Search for the cell housing the specified text and yield its (X, Y) center coordinate. 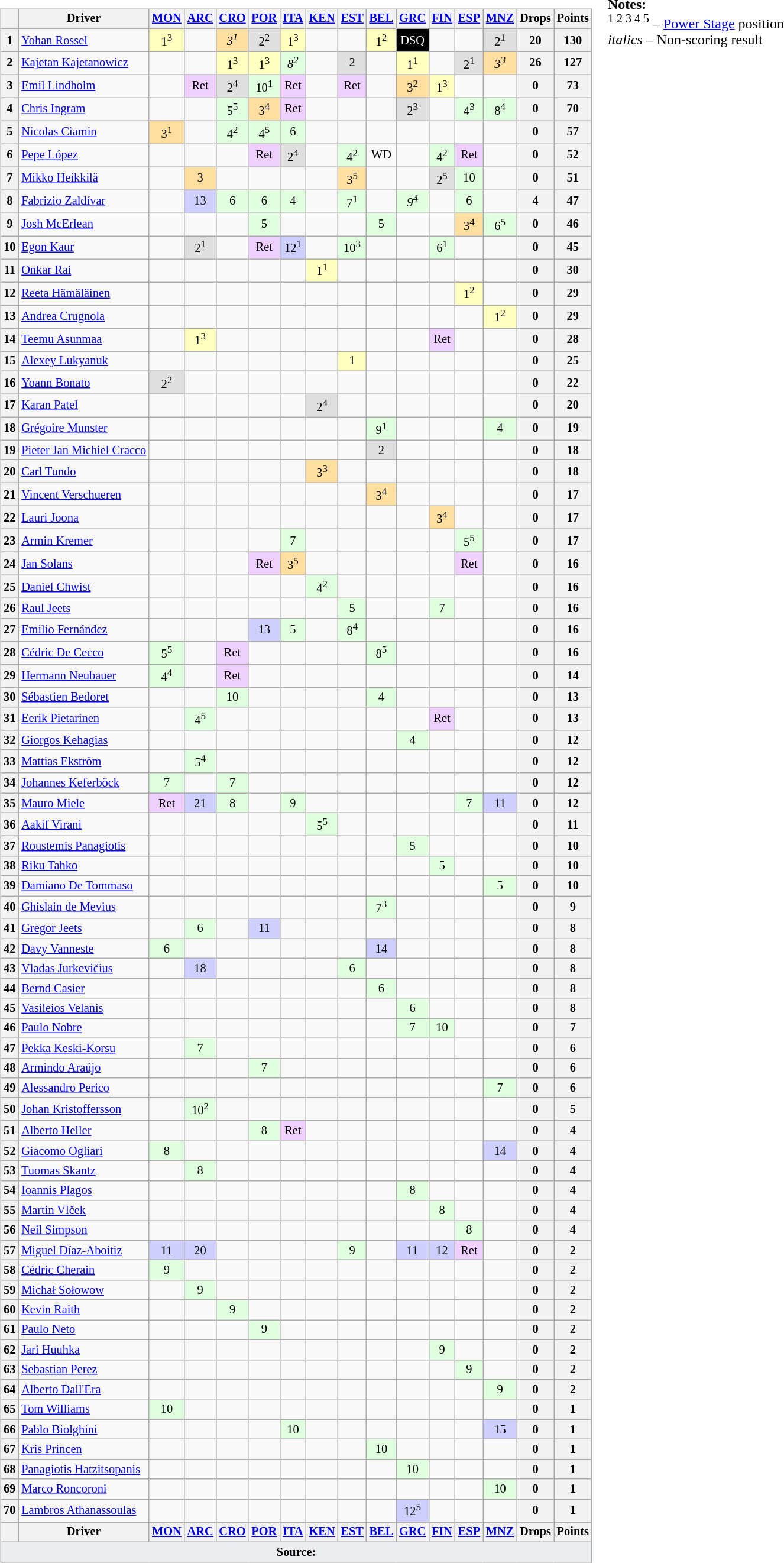
Raul Jeets (84, 609)
39 (9, 886)
Cédric De Cecco (84, 653)
Bernd Casier (84, 988)
Paulo Nobre (84, 1028)
Andrea Crugnola (84, 317)
Pablo Biolghini (84, 1429)
Cédric Cherain (84, 1270)
Roustemis Panagiotis (84, 846)
Daniel Chwist (84, 587)
Teemu Asunmaa (84, 339)
Kajetan Kajetanowicz (84, 63)
125 (413, 1510)
Mikko Heikkilä (84, 179)
Fabrizio Zaldívar (84, 201)
Pepe López (84, 155)
Vincent Verschueren (84, 494)
DSQ (413, 40)
82 (293, 63)
Ioannis Plagos (84, 1190)
101 (264, 86)
Yoann Bonato (84, 382)
68 (9, 1469)
Tom Williams (84, 1409)
Vladas Jurkevičius (84, 969)
Emilio Fernández (84, 629)
Martin Vlček (84, 1211)
Mauro Miele (84, 803)
50 (9, 1109)
58 (9, 1270)
Alberto Dall'Era (84, 1390)
Eerik Pietarinen (84, 719)
Kris Princen (84, 1449)
Lauri Joona (84, 518)
Nicolas Ciamin (84, 132)
Gregor Jeets (84, 928)
Riku Tahko (84, 866)
94 (413, 201)
60 (9, 1310)
Sébastien Bedoret (84, 697)
71 (352, 201)
Johan Kristoffersson (84, 1109)
Giorgos Kehagias (84, 740)
Alessandro Perico (84, 1088)
Hermann Neubauer (84, 675)
85 (381, 653)
Emil Lindholm (84, 86)
67 (9, 1449)
69 (9, 1489)
48 (9, 1068)
Kevin Raith (84, 1310)
Egon Kaur (84, 247)
91 (381, 428)
127 (573, 63)
Grégoire Munster (84, 428)
Miguel Díaz-Aboitiz (84, 1250)
Armin Kremer (84, 541)
Yohan Rossel (84, 40)
Ghislain de Mevius (84, 907)
Alberto Heller (84, 1131)
Alexey Lukyanuk (84, 361)
102 (200, 1109)
WD (381, 155)
Aakif Virani (84, 824)
Onkar Rai (84, 271)
Jan Solans (84, 564)
Michał Sołowow (84, 1290)
63 (9, 1370)
56 (9, 1231)
Davy Vanneste (84, 949)
Carl Tundo (84, 472)
59 (9, 1290)
40 (9, 907)
Karan Patel (84, 406)
49 (9, 1088)
Source: (296, 1552)
Giacomo Ogliari (84, 1151)
130 (573, 40)
36 (9, 824)
103 (352, 247)
Armindo Araújo (84, 1068)
Pekka Keski-Korsu (84, 1048)
27 (9, 629)
Johannes Keferböck (84, 783)
Tuomas Skantz (84, 1171)
Josh McErlean (84, 225)
66 (9, 1429)
121 (293, 247)
Damiano De Tommaso (84, 886)
Vasileios Velanis (84, 1008)
64 (9, 1390)
Panagiotis Hatzitsopanis (84, 1469)
38 (9, 866)
Chris Ingram (84, 109)
Lambros Athanassoulas (84, 1510)
Marco Roncoroni (84, 1489)
Sebastian Perez (84, 1370)
Neil Simpson (84, 1231)
37 (9, 846)
41 (9, 928)
62 (9, 1350)
Mattias Ekström (84, 762)
Paulo Neto (84, 1330)
Jari Huuhka (84, 1350)
53 (9, 1171)
Pieter Jan Michiel Cracco (84, 450)
Reeta Hämäläinen (84, 293)
